Output the [x, y] coordinate of the center of the cell containing the given text.  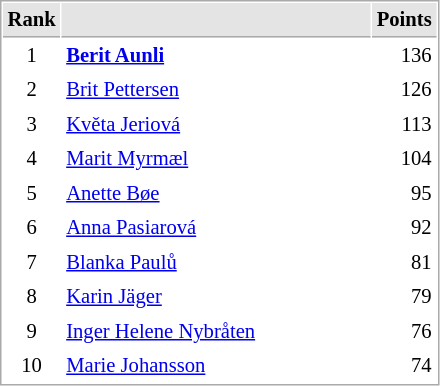
Marit Myrmæl [216, 158]
Karin Jäger [216, 296]
113 [404, 124]
3 [32, 124]
95 [404, 194]
6 [32, 228]
2 [32, 90]
92 [404, 228]
81 [404, 262]
4 [32, 158]
8 [32, 296]
136 [404, 56]
Anette Bøe [216, 194]
Rank [32, 20]
Anna Pasiarová [216, 228]
104 [404, 158]
Marie Johansson [216, 366]
Blanka Paulů [216, 262]
76 [404, 332]
Květa Jeriová [216, 124]
9 [32, 332]
7 [32, 262]
5 [32, 194]
Brit Pettersen [216, 90]
Berit Aunli [216, 56]
Inger Helene Nybråten [216, 332]
1 [32, 56]
126 [404, 90]
74 [404, 366]
Points [404, 20]
79 [404, 296]
10 [32, 366]
